Search for the cell housing the specified text and yield its [x, y] center coordinate. 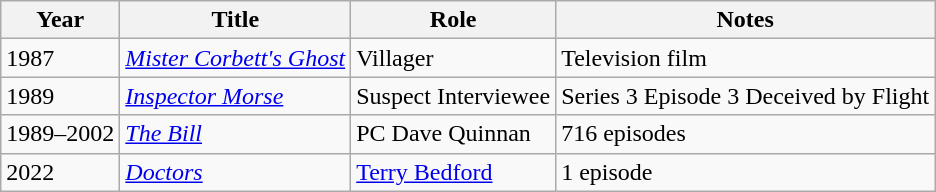
Notes [746, 20]
Inspector Morse [236, 96]
2022 [60, 172]
Villager [454, 58]
Year [60, 20]
Terry Bedford [454, 172]
Doctors [236, 172]
1 episode [746, 172]
The Bill [236, 134]
1987 [60, 58]
PC Dave Quinnan [454, 134]
1989 [60, 96]
Suspect Interviewee [454, 96]
Series 3 Episode 3 Deceived by Flight [746, 96]
716 episodes [746, 134]
Mister Corbett's Ghost [236, 58]
1989–2002 [60, 134]
Title [236, 20]
Role [454, 20]
Television film [746, 58]
